Extract the (x, y) coordinate from the center of the cell holding the provided text.  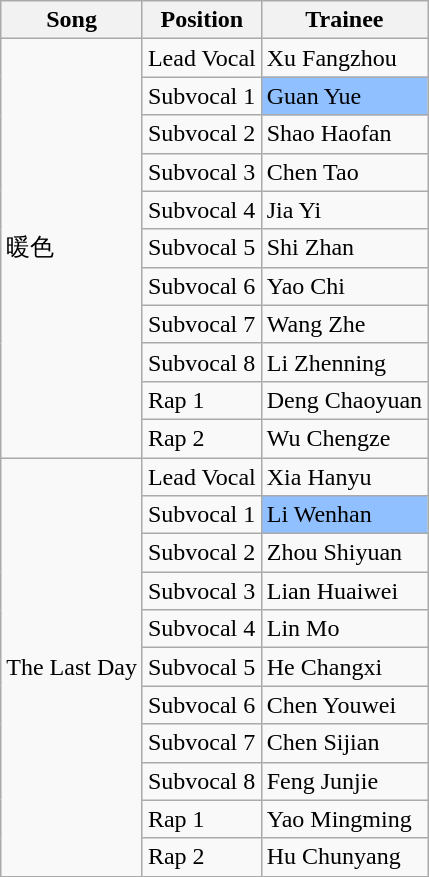
Hu Chunyang (344, 857)
Li Zhenning (344, 362)
Xia Hanyu (344, 477)
Chen Youwei (344, 705)
Jia Yi (344, 210)
Chen Sijian (344, 743)
Deng Chaoyuan (344, 400)
He Changxi (344, 667)
Lian Huaiwei (344, 591)
Guan Yue (344, 96)
Chen Tao (344, 172)
Feng Junjie (344, 781)
The Last Day (72, 668)
暖色 (72, 248)
Position (202, 20)
Song (72, 20)
Shi Zhan (344, 248)
Wu Chengze (344, 438)
Zhou Shiyuan (344, 553)
Trainee (344, 20)
Lin Mo (344, 629)
Yao Chi (344, 286)
Wang Zhe (344, 324)
Yao Mingming (344, 819)
Shao Haofan (344, 134)
Li Wenhan (344, 515)
Xu Fangzhou (344, 58)
